From the cell containing the given text, extract its center point as [X, Y] coordinate. 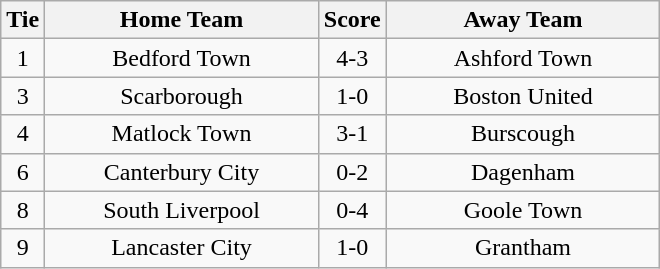
Ashford Town [523, 58]
Boston United [523, 96]
4 [23, 134]
4-3 [352, 58]
Dagenham [523, 172]
Canterbury City [182, 172]
3-1 [352, 134]
Bedford Town [182, 58]
Scarborough [182, 96]
Away Team [523, 20]
South Liverpool [182, 210]
1 [23, 58]
0-2 [352, 172]
0-4 [352, 210]
6 [23, 172]
3 [23, 96]
Lancaster City [182, 248]
Home Team [182, 20]
Tie [23, 20]
8 [23, 210]
Grantham [523, 248]
Matlock Town [182, 134]
Burscough [523, 134]
Goole Town [523, 210]
9 [23, 248]
Score [352, 20]
